From the cell containing the given text, extract its center point as [X, Y] coordinate. 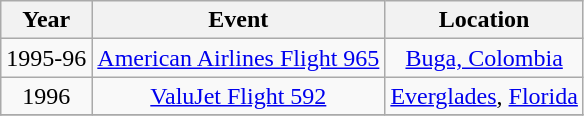
Buga, Colombia [484, 58]
Year [46, 20]
Location [484, 20]
ValuJet Flight 592 [238, 96]
1996 [46, 96]
American Airlines Flight 965 [238, 58]
1995-96 [46, 58]
Everglades, Florida [484, 96]
Event [238, 20]
